For the text-containing cell, return its midpoint in [X, Y] coordinate format. 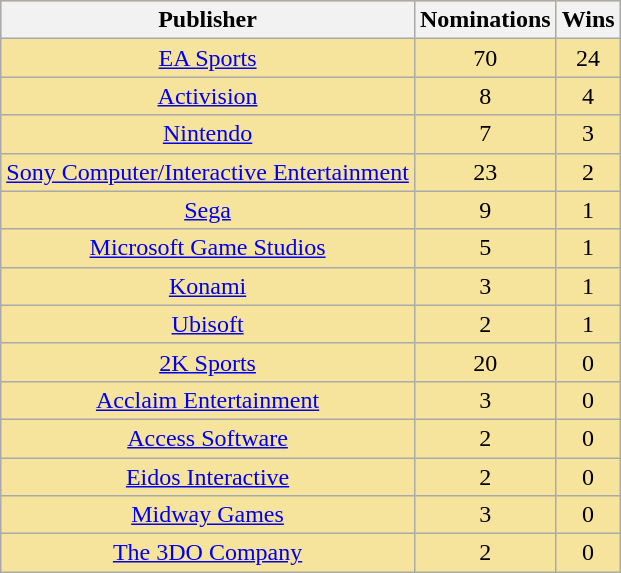
Nominations [485, 20]
Wins [588, 20]
Activision [208, 96]
Ubisoft [208, 324]
Nintendo [208, 134]
Access Software [208, 438]
8 [485, 96]
70 [485, 58]
Acclaim Entertainment [208, 400]
Publisher [208, 20]
24 [588, 58]
20 [485, 362]
Sega [208, 210]
EA Sports [208, 58]
Sony Computer/Interactive Entertainment [208, 172]
Konami [208, 286]
Midway Games [208, 515]
4 [588, 96]
5 [485, 248]
Microsoft Game Studios [208, 248]
Eidos Interactive [208, 477]
7 [485, 134]
23 [485, 172]
2K Sports [208, 362]
9 [485, 210]
The 3DO Company [208, 553]
